Return (x, y) of the center of cell containing provided text 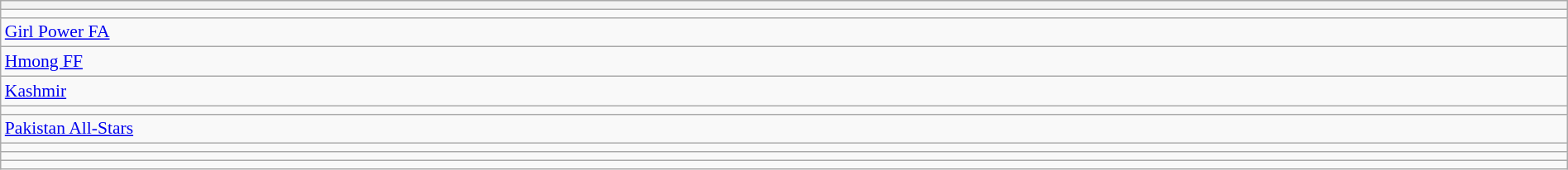
Girl Power FA (784, 32)
Kashmir (784, 92)
Hmong FF (784, 62)
Pakistan All-Stars (784, 129)
